Capture the cell that displays the provided text and extract its [X, Y] central coordinate. 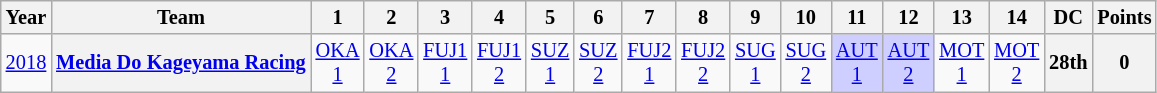
FUJ22 [703, 63]
6 [598, 17]
1 [338, 17]
Team [180, 17]
MOT1 [962, 63]
DC [1068, 17]
12 [909, 17]
Year [26, 17]
AUT1 [857, 63]
7 [649, 17]
FUJ21 [649, 63]
SUG2 [806, 63]
8 [703, 17]
28th [1068, 63]
2 [391, 17]
9 [755, 17]
4 [499, 17]
SUG1 [755, 63]
11 [857, 17]
OKA2 [391, 63]
10 [806, 17]
2018 [26, 63]
Points [1124, 17]
Media Do Kageyama Racing [180, 63]
SUZ2 [598, 63]
SUZ1 [550, 63]
5 [550, 17]
FUJ12 [499, 63]
MOT2 [1016, 63]
13 [962, 17]
3 [445, 17]
OKA1 [338, 63]
14 [1016, 17]
AUT2 [909, 63]
FUJ11 [445, 63]
0 [1124, 63]
